Search for the cell housing the specified text and yield its (x, y) center coordinate. 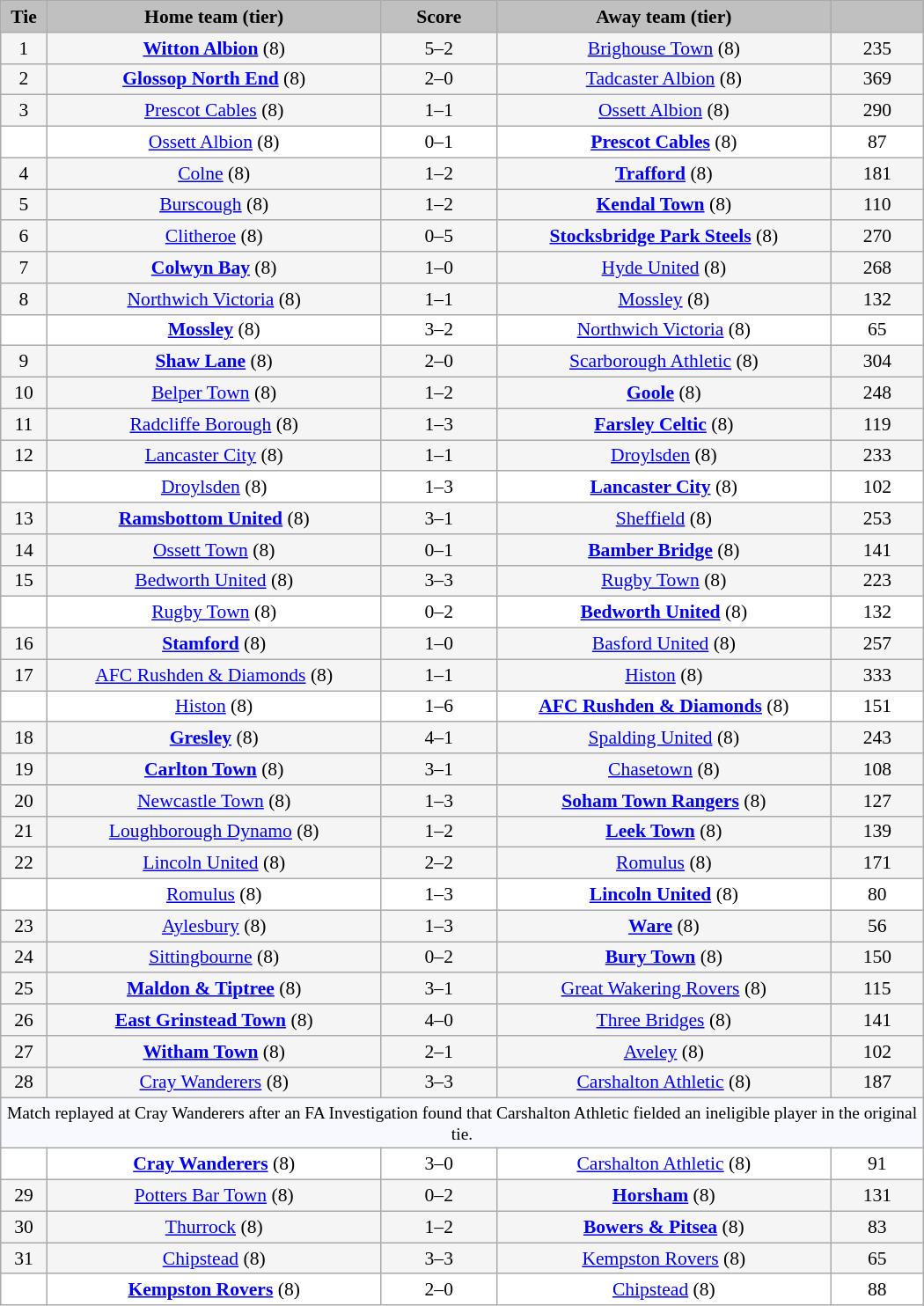
Maldon & Tiptree (8) (214, 989)
56 (876, 926)
13 (24, 518)
Carlton Town (8) (214, 769)
Farsley Celtic (8) (664, 424)
24 (24, 957)
11 (24, 424)
Kendal Town (8) (664, 205)
14 (24, 550)
Spalding United (8) (664, 738)
Three Bridges (8) (664, 1020)
16 (24, 644)
17 (24, 675)
1–6 (438, 707)
3 (24, 111)
12 (24, 456)
235 (876, 48)
Soham Town Rangers (8) (664, 801)
Tie (24, 17)
27 (24, 1052)
1 (24, 48)
119 (876, 424)
15 (24, 581)
110 (876, 205)
Hyde United (8) (664, 268)
4–1 (438, 738)
28 (24, 1082)
31 (24, 1258)
2–1 (438, 1052)
257 (876, 644)
22 (24, 863)
87 (876, 143)
333 (876, 675)
Witton Albion (8) (214, 48)
Leek Town (8) (664, 832)
4–0 (438, 1020)
Home team (tier) (214, 17)
187 (876, 1082)
19 (24, 769)
Clitheroe (8) (214, 237)
Horsham (8) (664, 1196)
3–2 (438, 330)
26 (24, 1020)
233 (876, 456)
83 (876, 1227)
Sheffield (8) (664, 518)
139 (876, 832)
Scarborough Athletic (8) (664, 362)
Potters Bar Town (8) (214, 1196)
151 (876, 707)
Aylesbury (8) (214, 926)
Chasetown (8) (664, 769)
91 (876, 1164)
Colne (8) (214, 173)
3–0 (438, 1164)
Glossop North End (8) (214, 79)
Brighouse Town (8) (664, 48)
Loughborough Dynamo (8) (214, 832)
150 (876, 957)
270 (876, 237)
Thurrock (8) (214, 1227)
9 (24, 362)
181 (876, 173)
Stamford (8) (214, 644)
108 (876, 769)
Stocksbridge Park Steels (8) (664, 237)
0–5 (438, 237)
25 (24, 989)
29 (24, 1196)
Sittingbourne (8) (214, 957)
Bury Town (8) (664, 957)
8 (24, 299)
127 (876, 801)
Ossett Town (8) (214, 550)
80 (876, 895)
6 (24, 237)
30 (24, 1227)
304 (876, 362)
East Grinstead Town (8) (214, 1020)
115 (876, 989)
Shaw Lane (8) (214, 362)
23 (24, 926)
131 (876, 1196)
Colwyn Bay (8) (214, 268)
Belper Town (8) (214, 393)
Match replayed at Cray Wanderers after an FA Investigation found that Carshalton Athletic fielded an ineligible player in the original tie. (462, 1123)
Burscough (8) (214, 205)
Bamber Bridge (8) (664, 550)
10 (24, 393)
Great Wakering Rovers (8) (664, 989)
7 (24, 268)
Aveley (8) (664, 1052)
Bowers & Pitsea (8) (664, 1227)
Radcliffe Borough (8) (214, 424)
248 (876, 393)
21 (24, 832)
Away team (tier) (664, 17)
Ware (8) (664, 926)
290 (876, 111)
Basford United (8) (664, 644)
243 (876, 738)
18 (24, 738)
253 (876, 518)
Goole (8) (664, 393)
Ramsbottom United (8) (214, 518)
Newcastle Town (8) (214, 801)
20 (24, 801)
88 (876, 1290)
5–2 (438, 48)
Tadcaster Albion (8) (664, 79)
223 (876, 581)
Trafford (8) (664, 173)
Witham Town (8) (214, 1052)
2 (24, 79)
171 (876, 863)
Score (438, 17)
5 (24, 205)
4 (24, 173)
Gresley (8) (214, 738)
369 (876, 79)
268 (876, 268)
2–2 (438, 863)
